Search for the cell housing the specified text and yield its [X, Y] center coordinate. 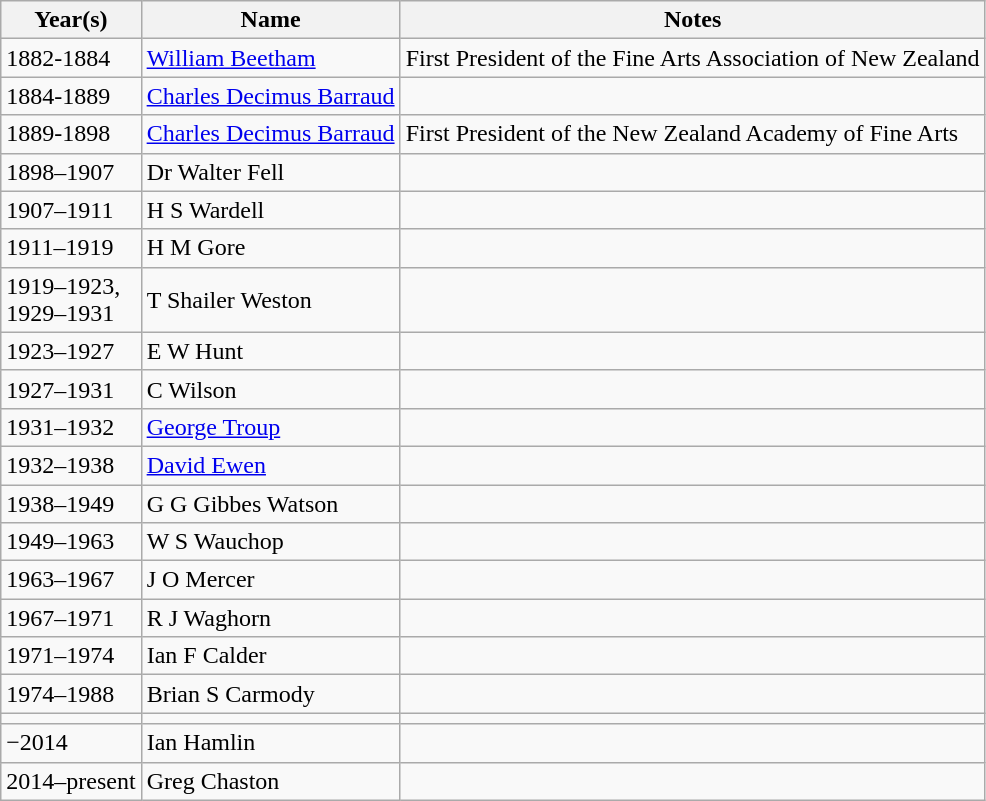
Notes [692, 20]
1967–1971 [71, 618]
R J Waghorn [270, 618]
1919–1923,1929–1931 [71, 300]
−2014 [71, 743]
Ian F Calder [270, 656]
First President of the Fine Arts Association of New Zealand [692, 58]
Year(s) [71, 20]
1884-1889 [71, 96]
William Beetham [270, 58]
1898–1907 [71, 172]
1932–1938 [71, 465]
1963–1967 [71, 580]
C Wilson [270, 389]
First President of the New Zealand Academy of Fine Arts [692, 134]
T Shailer Weston [270, 300]
Ian Hamlin [270, 743]
David Ewen [270, 465]
1882-1884 [71, 58]
1927–1931 [71, 389]
E W Hunt [270, 351]
2014–present [71, 781]
Brian S Carmody [270, 694]
1949–1963 [71, 542]
1971–1974 [71, 656]
Name [270, 20]
Greg Chaston [270, 781]
1938–1949 [71, 503]
H S Wardell [270, 210]
George Troup [270, 427]
H M Gore [270, 248]
W S Wauchop [270, 542]
1889-1898 [71, 134]
1911–1919 [71, 248]
1907–1911 [71, 210]
J O Mercer [270, 580]
Dr Walter Fell [270, 172]
G G Gibbes Watson [270, 503]
1931–1932 [71, 427]
1923–1927 [71, 351]
1974–1988 [71, 694]
